Pinpoint the cell where the given text exists, returning its [x, y] midpoint coordinate. 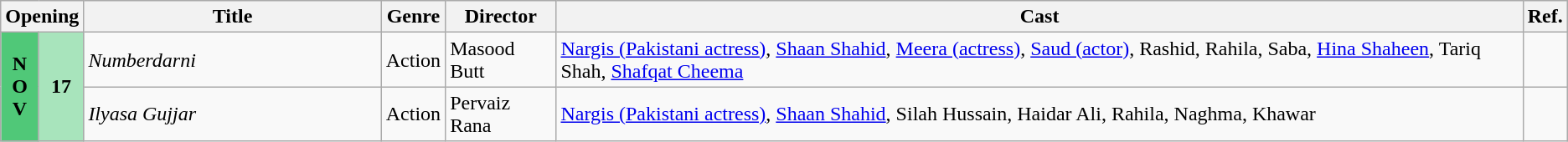
Genre [413, 17]
Numberdarni [233, 60]
Cast [1039, 17]
Title [233, 17]
Ref. [1545, 17]
Ilyasa Gujjar [233, 114]
Director [501, 17]
Nargis (Pakistani actress), Shaan Shahid, Silah Hussain, Haidar Ali, Rahila, Naghma, Khawar [1039, 114]
Masood Butt [501, 60]
Opening [42, 17]
Pervaiz Rana [501, 114]
17 [61, 87]
Nargis (Pakistani actress), Shaan Shahid, Meera (actress), Saud (actor), Rashid, Rahila, Saba, Hina Shaheen, Tariq Shah, Shafqat Cheema [1039, 60]
NOV [20, 87]
